Search for the cell housing the specified text and yield its (X, Y) center coordinate. 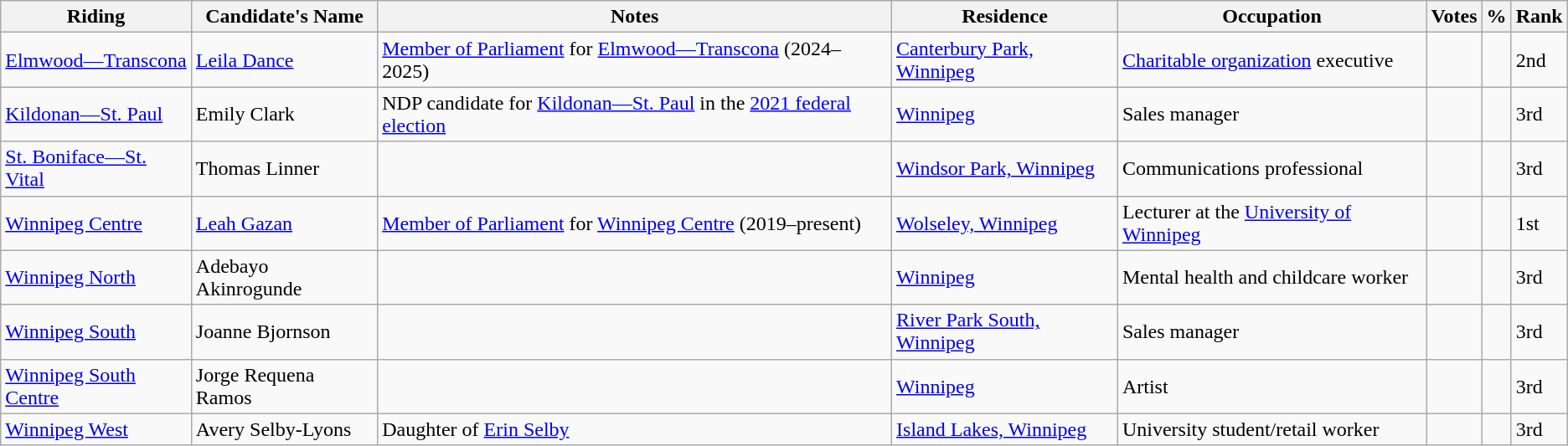
St. Boniface—St. Vital (96, 169)
Avery Selby-Lyons (284, 429)
Emily Clark (284, 114)
Leila Dance (284, 60)
Member of Parliament for Winnipeg Centre (2019–present) (635, 223)
Adebayo Akinrogunde (284, 278)
Artist (1271, 387)
Joanne Bjornson (284, 331)
Occupation (1271, 17)
Communications professional (1271, 169)
Leah Gazan (284, 223)
Riding (96, 17)
Winnipeg South Centre (96, 387)
NDP candidate for Kildonan—St. Paul in the 2021 federal election (635, 114)
% (1496, 17)
Windsor Park, Winnipeg (1005, 169)
Island Lakes, Winnipeg (1005, 429)
Winnipeg North (96, 278)
Kildonan—St. Paul (96, 114)
River Park South, Winnipeg (1005, 331)
2nd (1540, 60)
Residence (1005, 17)
Candidate's Name (284, 17)
Lecturer at the University of Winnipeg (1271, 223)
University student/retail worker (1271, 429)
1st (1540, 223)
Jorge Requena Ramos (284, 387)
Mental health and childcare worker (1271, 278)
Elmwood—Transcona (96, 60)
Member of Parliament for Elmwood—Transcona (2024–2025) (635, 60)
Winnipeg South (96, 331)
Thomas Linner (284, 169)
Winnipeg West (96, 429)
Charitable organization executive (1271, 60)
Notes (635, 17)
Canterbury Park, Winnipeg (1005, 60)
Winnipeg Centre (96, 223)
Rank (1540, 17)
Wolseley, Winnipeg (1005, 223)
Votes (1454, 17)
Daughter of Erin Selby (635, 429)
